Scan for the cell matching the given text and deliver its (x, y) coordinate at center. 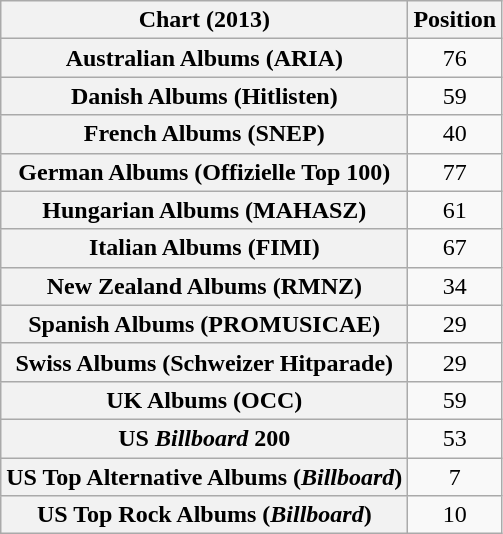
34 (455, 286)
UK Albums (OCC) (204, 400)
New Zealand Albums (RMNZ) (204, 286)
Position (455, 20)
French Albums (SNEP) (204, 134)
67 (455, 248)
US Top Rock Albums (Billboard) (204, 515)
German Albums (Offizielle Top 100) (204, 172)
Danish Albums (Hitlisten) (204, 96)
Chart (2013) (204, 20)
40 (455, 134)
76 (455, 58)
77 (455, 172)
7 (455, 477)
US Billboard 200 (204, 438)
Swiss Albums (Schweizer Hitparade) (204, 362)
10 (455, 515)
Australian Albums (ARIA) (204, 58)
Spanish Albums (PROMUSICAE) (204, 324)
US Top Alternative Albums (Billboard) (204, 477)
61 (455, 210)
53 (455, 438)
Hungarian Albums (MAHASZ) (204, 210)
Italian Albums (FIMI) (204, 248)
